From the cell containing the given text, extract its center point as [X, Y] coordinate. 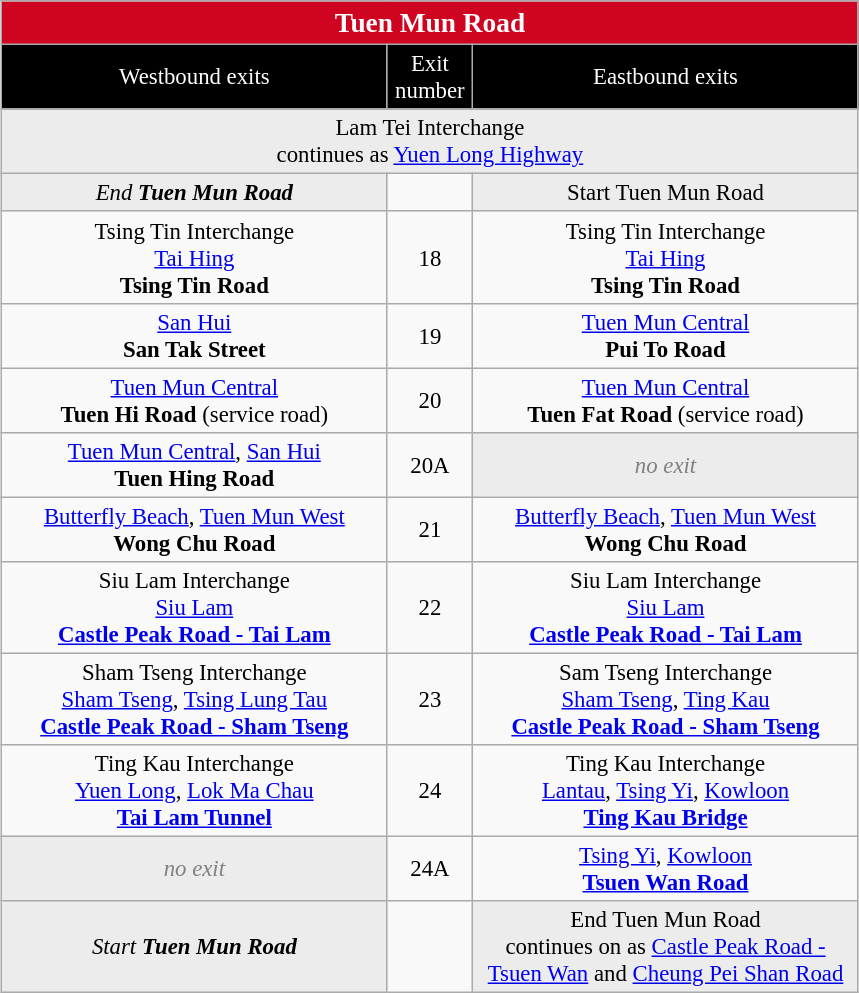
Exit number [430, 78]
Tuen Mun Central, San HuiTuen Hing Road [195, 464]
Ting Kau InterchangeYuen Long, Lok Ma ChauTai Lam Tunnel [195, 791]
Tsing Yi, KowloonTsuen Wan Road [666, 868]
24A [430, 868]
20A [430, 464]
24 [430, 791]
Eastbound exits [666, 78]
23 [430, 699]
Ting Kau InterchangeLantau, Tsing Yi, KowloonTing Kau Bridge [666, 791]
22 [430, 608]
Tuen Mun CentralTuen Hi Road (service road) [195, 400]
End Tuen Mun Road continues on as Castle Peak Road - Tsuen Wan and Cheung Pei Shan Road [666, 947]
San HuiSan Tak Street [195, 336]
Westbound exits [195, 78]
Sham Tseng InterchangeSham Tseng, Tsing Lung TauCastle Peak Road - Sham Tseng [195, 699]
Sam Tseng InterchangeSham Tseng, Ting KauCastle Peak Road - Sham Tseng [666, 699]
18 [430, 258]
20 [430, 400]
Lam Tei Interchange continues as Yuen Long Highway [430, 142]
19 [430, 336]
Tuen Mun Road [430, 23]
Tuen Mun CentralPui To Road [666, 336]
Tuen Mun CentralTuen Fat Road (service road) [666, 400]
End Tuen Mun Road [195, 193]
21 [430, 530]
